Pinpoint the cell where the given text exists, returning its [x, y] midpoint coordinate. 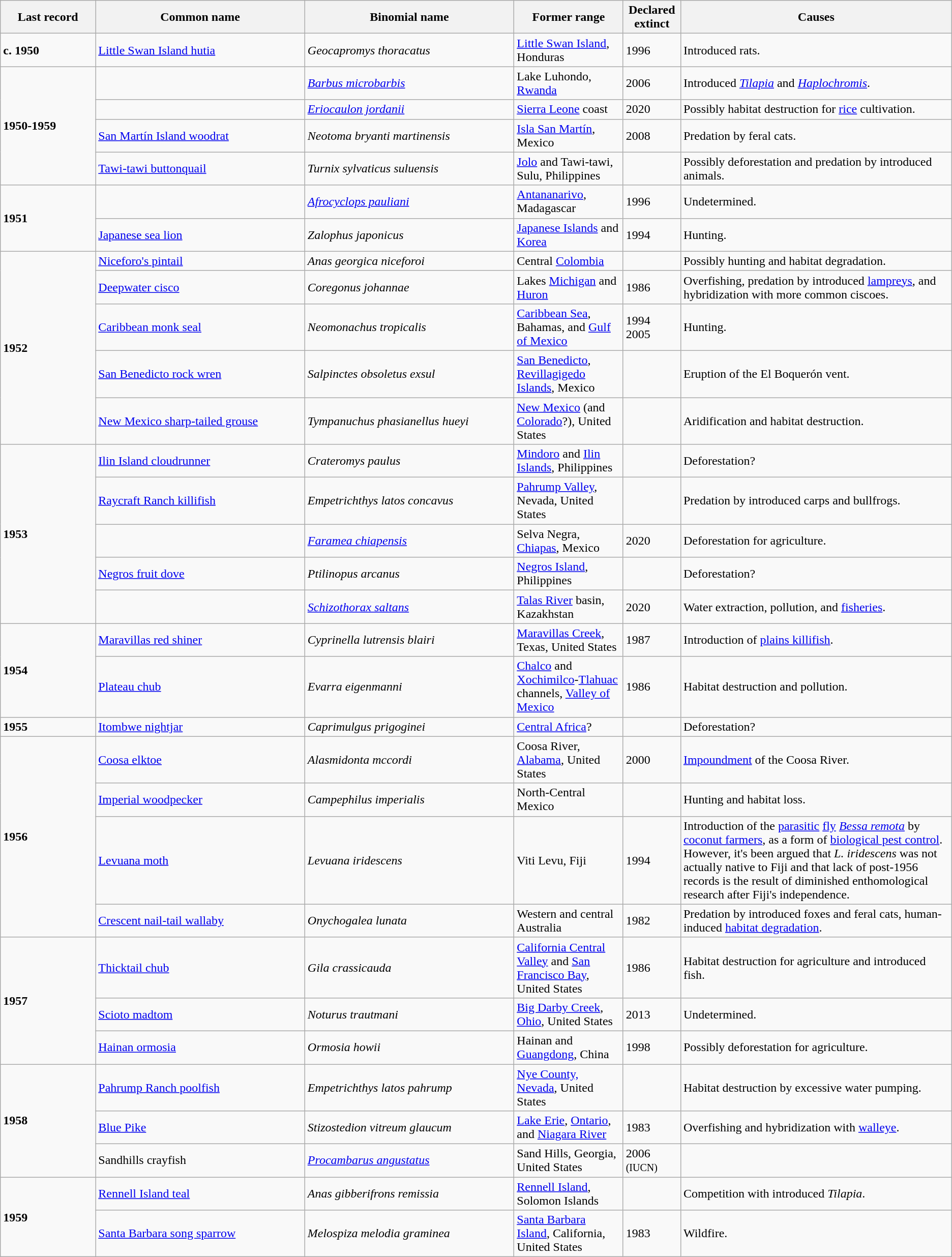
Schizothorax saltans [409, 607]
Former range [569, 17]
Negros fruit dove [200, 574]
Eriocaulon jordanii [409, 109]
Maravillas Creek, Texas, United States [569, 640]
Possibly habitat destruction for rice cultivation. [816, 109]
San Benedicto, Revillagigedo Islands, Mexico [569, 374]
Hainan ormosia [200, 1047]
Neotoma bryanti martinensis [409, 135]
Pahrump Valley, Nevada, United States [569, 501]
Raycraft Ranch killifish [200, 501]
1998 [652, 1047]
Ormosia howii [409, 1047]
Anas georgica niceforoi [409, 261]
Competition with introduced Tilapia. [816, 1194]
Scioto madtom [200, 1014]
Japanese sea lion [200, 235]
Jolo and Tawi-tawi, Sulu, Philippines [569, 169]
Japanese Islands and Korea [569, 235]
Anas gibberifrons remissia [409, 1194]
Overfishing and hybridization with walleye. [816, 1128]
San Martín Island woodrat [200, 135]
Tawi-tawi buttonquail [200, 169]
1959 [48, 1217]
2000 [652, 760]
Ilin Island cloudrunner [200, 461]
Empetrichthys latos pahrump [409, 1087]
San Benedicto rock wren [200, 374]
Crateromys paulus [409, 461]
Lakes Michigan and Huron [569, 287]
Levuana moth [200, 860]
Little Swan Island, Honduras [569, 50]
2008 [652, 135]
Possibly deforestation and predation by introduced animals. [816, 169]
Coregonus johannae [409, 287]
Mindoro and Ilin Islands, Philippines [569, 461]
Noturus trautmani [409, 1014]
Onychogalea lunata [409, 920]
1950-1959 [48, 126]
1957 [48, 1001]
Caprimulgus prigoginei [409, 727]
Predation by introduced carps and bullfrogs. [816, 501]
Tympanuchus phasianellus hueyi [409, 421]
2013 [652, 1014]
Geocapromys thoracatus [409, 50]
Big Darby Creek, Ohio, United States [569, 1014]
1982 [652, 920]
New Mexico sharp-tailed grouse [200, 421]
2006 (IUCN) [652, 1160]
Central Colombia [569, 261]
Wildfire. [816, 1234]
Afrocyclops pauliani [409, 201]
Ptilinopus arcanus [409, 574]
Predation by introduced foxes and feral cats, human-induced habitat degradation. [816, 920]
Salpinctes obsoletus exsul [409, 374]
Neomonachus tropicalis [409, 327]
Rennell Island, Solomon Islands [569, 1194]
Nye County, Nevada, United States [569, 1087]
Plateau chub [200, 686]
Habitat destruction and pollution. [816, 686]
Stizostedion vitreum glaucum [409, 1128]
2006 [652, 83]
Cyprinella lutrensis blairi [409, 640]
Sand Hills, Georgia, United States [569, 1160]
Binomial name [409, 17]
Evarra eigenmanni [409, 686]
Sierra Leone coast [569, 109]
Blue Pike [200, 1128]
1953 [48, 534]
Isla San Martín, Mexico [569, 135]
Lake Luhondo, Rwanda [569, 83]
Deepwater cisco [200, 287]
Chalco and Xochimilco-Tlahuac channels, Valley of Mexico [569, 686]
Possibly deforestation for agriculture. [816, 1047]
Aridification and habitat destruction. [816, 421]
Levuana iridescens [409, 860]
Alasmidonta mccordi [409, 760]
Introduced rats. [816, 50]
Talas River basin, Kazakhstan [569, 607]
Itombwe nightjar [200, 727]
1956 [48, 837]
Coosa River, Alabama, United States [569, 760]
Melospiza melodia graminea [409, 1234]
Impoundment of the Coosa River. [816, 760]
Barbus microbarbis [409, 83]
Santa Barbara song sparrow [200, 1234]
1955 [48, 727]
Rennell Island teal [200, 1194]
Coosa elktoe [200, 760]
Common name [200, 17]
Overfishing, predation by introduced lampreys, and hybridization with more common ciscoes. [816, 287]
Sandhills crayfish [200, 1160]
Viti Levu, Fiji [569, 860]
Negros Island, Philippines [569, 574]
Habitat destruction for agriculture and introduced fish. [816, 967]
Hunting and habitat loss. [816, 799]
Declared extinct [652, 17]
Antananarivo, Madagascar [569, 201]
Empetrichthys latos concavus [409, 501]
1987 [652, 640]
Thicktail chub [200, 967]
Eruption of the El Boquerón vent. [816, 374]
Central Africa? [569, 727]
1952 [48, 348]
New Mexico (and Colorado?), United States [569, 421]
Predation by feral cats. [816, 135]
1958 [48, 1120]
Deforestation for agriculture. [816, 541]
Maravillas red shiner [200, 640]
Gila crassicauda [409, 967]
Caribbean Sea, Bahamas, and Gulf of Mexico [569, 327]
1994 2005 [652, 327]
North-Central Mexico [569, 799]
Possibly hunting and habitat degradation. [816, 261]
c. 1950 [48, 50]
California Central Valley and San Francisco Bay, United States [569, 967]
Zalophus japonicus [409, 235]
Crescent nail-tail wallaby [200, 920]
Caribbean monk seal [200, 327]
Little Swan Island hutia [200, 50]
Santa Barbara Island, California, United States [569, 1234]
Habitat destruction by excessive water pumping. [816, 1087]
Faramea chiapensis [409, 541]
Water extraction, pollution, and fisheries. [816, 607]
Imperial woodpecker [200, 799]
Introduction of plains killifish. [816, 640]
Turnix sylvaticus suluensis [409, 169]
Western and central Australia [569, 920]
Selva Negra, Chiapas, Mexico [569, 541]
Introduced Tilapia and Haplochromis. [816, 83]
Last record [48, 17]
Procambarus angustatus [409, 1160]
1951 [48, 218]
Campephilus imperialis [409, 799]
Pahrump Ranch poolfish [200, 1087]
Niceforo's pintail [200, 261]
Causes [816, 17]
1954 [48, 670]
Lake Erie, Ontario, and Niagara River [569, 1128]
Hainan and Guangdong, China [569, 1047]
